Find where the given text appears and provide that cell's center as (X, Y) coordinate. 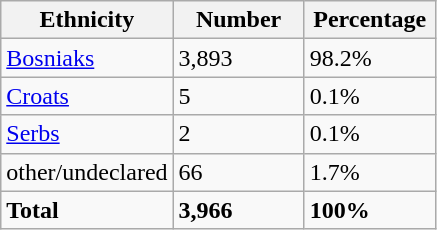
2 (238, 134)
Serbs (87, 134)
Croats (87, 96)
other/undeclared (87, 172)
3,893 (238, 58)
Number (238, 20)
66 (238, 172)
Bosniaks (87, 58)
Ethnicity (87, 20)
98.2% (370, 58)
Total (87, 210)
100% (370, 210)
3,966 (238, 210)
5 (238, 96)
Percentage (370, 20)
1.7% (370, 172)
